Determine the [x, y] coordinate at the center of the cell enclosing the given text.  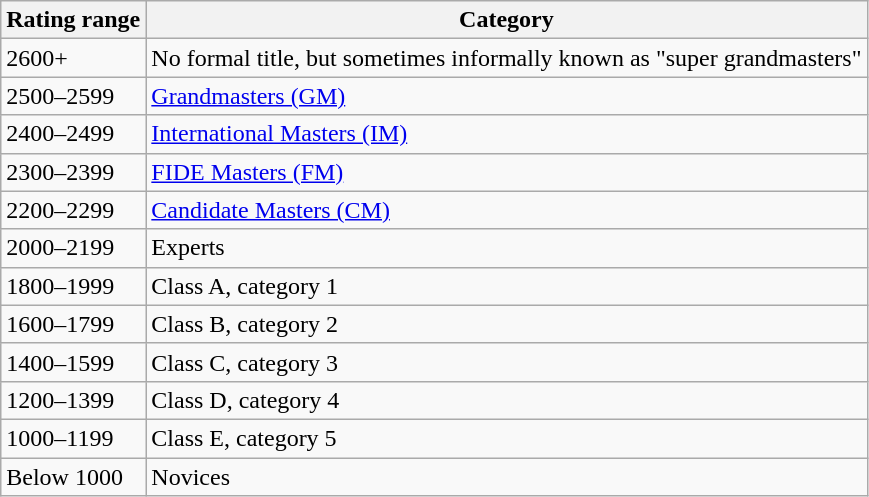
International Masters (IM) [506, 134]
FIDE Masters (FM) [506, 172]
2500–2599 [74, 96]
1200–1399 [74, 400]
2300–2399 [74, 172]
Novices [506, 477]
Class D, category 4 [506, 400]
Experts [506, 248]
Class B, category 2 [506, 324]
1800–1999 [74, 286]
Class E, category 5 [506, 438]
1000–1199 [74, 438]
Category [506, 20]
Rating range [74, 20]
2000–2199 [74, 248]
2600+ [74, 58]
1400–1599 [74, 362]
Class A, category 1 [506, 286]
Below 1000 [74, 477]
Class C, category 3 [506, 362]
1600–1799 [74, 324]
No formal title, but sometimes informally known as "super grandmasters" [506, 58]
2400–2499 [74, 134]
Grandmasters (GM) [506, 96]
Candidate Masters (CM) [506, 210]
2200–2299 [74, 210]
